Pinpoint the cell where the given text exists, returning its [X, Y] midpoint coordinate. 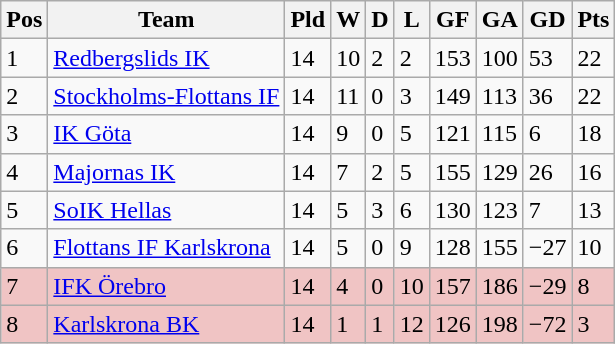
Pos [24, 20]
L [412, 20]
Team [166, 20]
−27 [548, 248]
186 [500, 286]
Karlskrona BK [166, 324]
36 [548, 96]
Pld [308, 20]
153 [452, 58]
Redbergslids IK [166, 58]
53 [548, 58]
157 [452, 286]
Pts [594, 20]
113 [500, 96]
126 [452, 324]
GF [452, 20]
11 [348, 96]
Flottans IF Karlskrona [166, 248]
−72 [548, 324]
129 [500, 172]
IFK Örebro [166, 286]
198 [500, 324]
GD [548, 20]
Majornas IK [166, 172]
IK Göta [166, 134]
−29 [548, 286]
18 [594, 134]
12 [412, 324]
Stockholms-Flottans IF [166, 96]
128 [452, 248]
GA [500, 20]
13 [594, 210]
W [348, 20]
121 [452, 134]
123 [500, 210]
149 [452, 96]
26 [548, 172]
D [380, 20]
SoIK Hellas [166, 210]
130 [452, 210]
115 [500, 134]
16 [594, 172]
100 [500, 58]
